Provide the (x, y) coordinate of the cell's center where the given text is located.  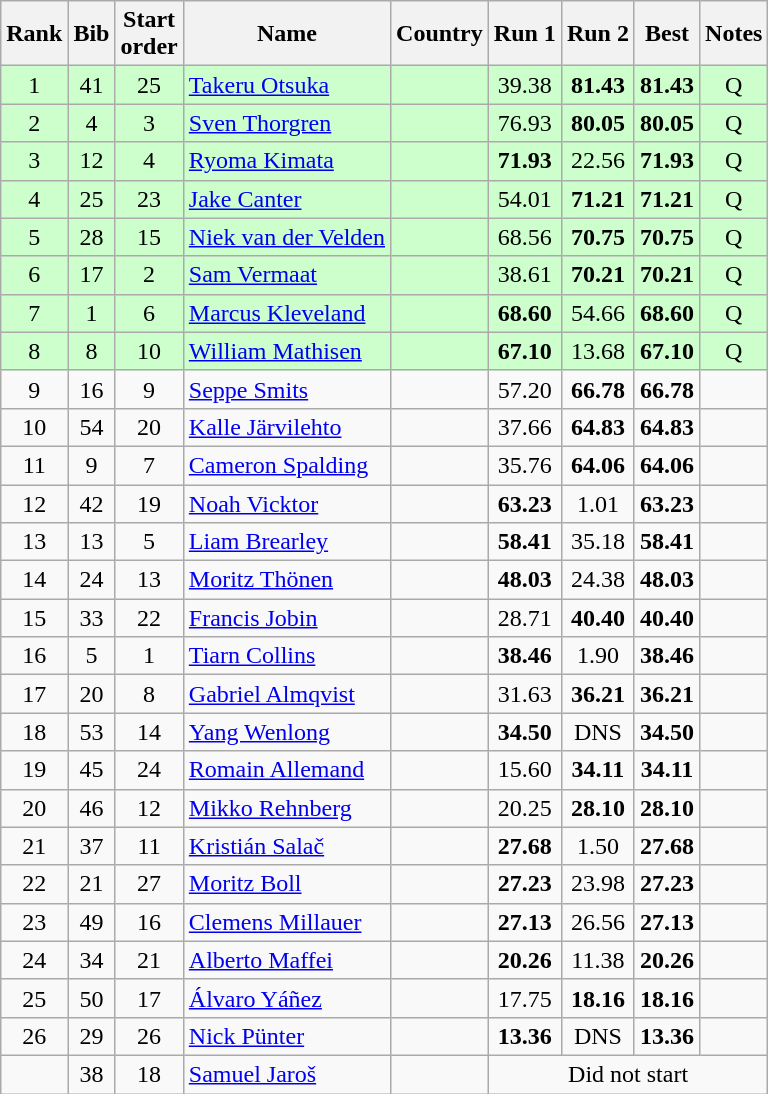
Notes (734, 34)
Startorder (149, 34)
11.38 (598, 960)
28 (92, 237)
Liam Brearley (286, 542)
Name (286, 34)
Did not start (628, 1074)
1.01 (598, 503)
68.56 (524, 237)
Yang Wenlong (286, 732)
Moritz Boll (286, 884)
35.18 (598, 542)
Moritz Thönen (286, 580)
20.25 (524, 808)
Tiarn Collins (286, 656)
Seppe Smits (286, 389)
57.20 (524, 389)
Kalle Järvilehto (286, 427)
54.01 (524, 199)
Nick Pünter (286, 1036)
Ryoma Kimata (286, 161)
33 (92, 618)
1.50 (598, 846)
Niek van der Velden (286, 237)
Gabriel Almqvist (286, 694)
Samuel Jaroš (286, 1074)
41 (92, 85)
24.38 (598, 580)
Jake Canter (286, 199)
Sven Thorgren (286, 123)
53 (92, 732)
Country (440, 34)
Bib (92, 34)
26.56 (598, 922)
Sam Vermaat (286, 275)
Noah Vicktor (286, 503)
Run 1 (524, 34)
46 (92, 808)
Takeru Otsuka (286, 85)
39.38 (524, 85)
23.98 (598, 884)
31.63 (524, 694)
50 (92, 998)
29 (92, 1036)
1.90 (598, 656)
37 (92, 846)
76.93 (524, 123)
42 (92, 503)
45 (92, 770)
38.61 (524, 275)
28.71 (524, 618)
Kristián Salač (286, 846)
54 (92, 427)
Álvaro Yáñez (286, 998)
35.76 (524, 465)
22.56 (598, 161)
Run 2 (598, 34)
Mikko Rehnberg (286, 808)
Alberto Maffei (286, 960)
37.66 (524, 427)
Cameron Spalding (286, 465)
Romain Allemand (286, 770)
Francis Jobin (286, 618)
William Mathisen (286, 351)
Rank (34, 34)
38 (92, 1074)
27 (149, 884)
13.68 (598, 351)
Marcus Kleveland (286, 313)
Clemens Millauer (286, 922)
34 (92, 960)
17.75 (524, 998)
Best (666, 34)
49 (92, 922)
15.60 (524, 770)
54.66 (598, 313)
